Detect which cell encompasses the target text, then output its (x, y) center coordinate. 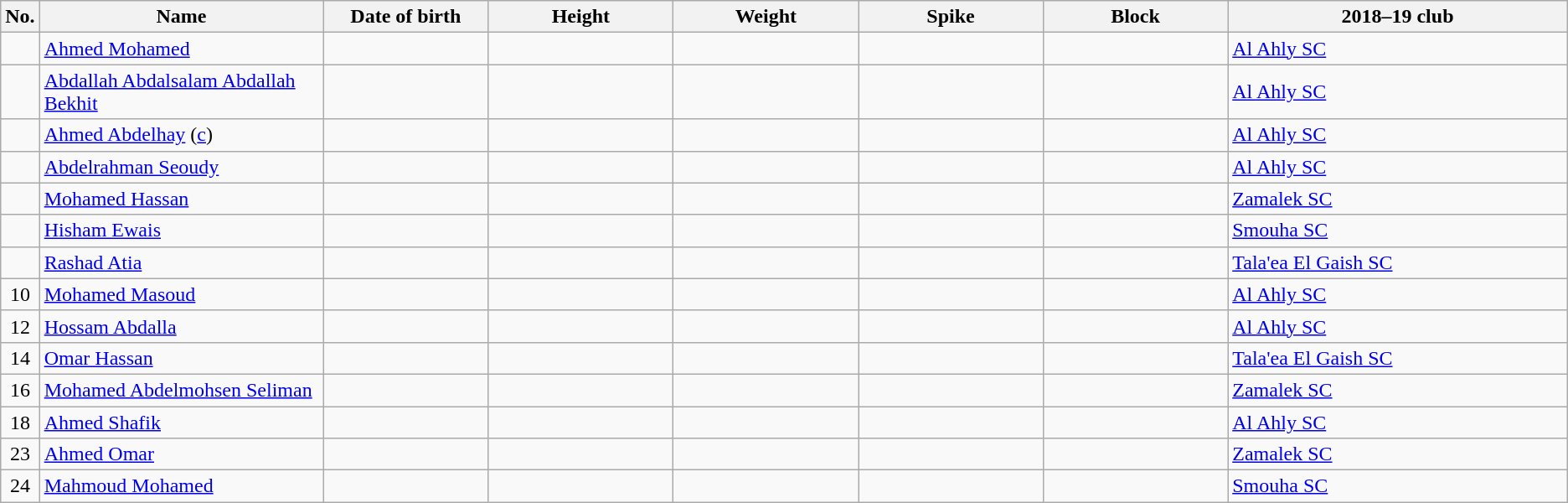
16 (20, 390)
24 (20, 486)
12 (20, 326)
10 (20, 294)
Abdelrahman Seoudy (181, 167)
14 (20, 358)
Height (581, 17)
Mohamed Masoud (181, 294)
2018–19 club (1398, 17)
Ahmed Abdelhay (c) (181, 135)
Rashad Atia (181, 262)
Ahmed Mohamed (181, 49)
Date of birth (405, 17)
Spike (951, 17)
Abdallah Abdalsalam Abdallah Bekhit (181, 92)
Hossam Abdalla (181, 326)
Hisham Ewais (181, 231)
Ahmed Omar (181, 454)
Block (1135, 17)
Name (181, 17)
23 (20, 454)
No. (20, 17)
Omar Hassan (181, 358)
Mahmoud Mohamed (181, 486)
Mohamed Abdelmohsen Seliman (181, 390)
Ahmed Shafik (181, 422)
Weight (766, 17)
18 (20, 422)
Mohamed Hassan (181, 199)
